Return [x, y] of the center of cell containing provided text 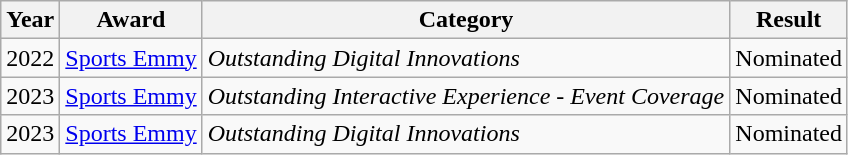
Award [131, 20]
Outstanding Interactive Experience - Event Coverage [466, 96]
2022 [30, 58]
Category [466, 20]
Result [789, 20]
Year [30, 20]
